Find where the given text appears and provide that cell's center as [X, Y] coordinate. 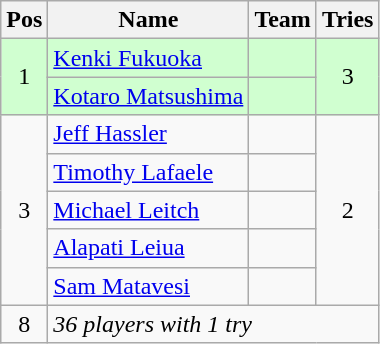
Pos [24, 20]
1 [24, 77]
36 players with 1 try [214, 324]
Sam Matavesi [148, 286]
Team [283, 20]
Alapati Leiua [148, 248]
Jeff Hassler [148, 134]
Tries [348, 20]
Michael Leitch [148, 210]
Timothy Lafaele [148, 172]
Kenki Fukuoka [148, 58]
2 [348, 210]
Kotaro Matsushima [148, 96]
8 [24, 324]
Name [148, 20]
